For the text-containing cell, return its midpoint in (x, y) coordinate format. 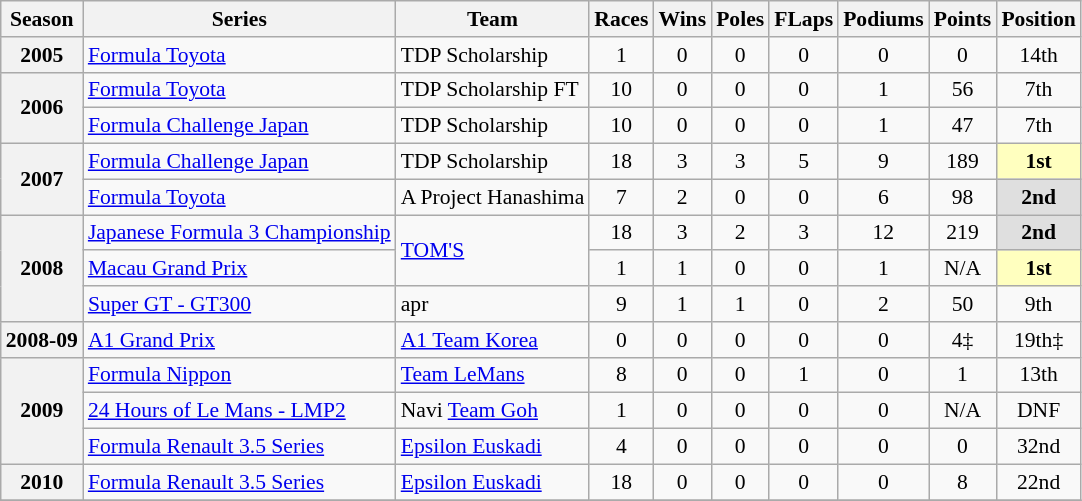
56 (963, 90)
Super GT - GT300 (240, 304)
4‡ (963, 340)
189 (963, 162)
Japanese Formula 3 Championship (240, 233)
DNF (1038, 411)
14th (1038, 55)
Points (963, 19)
2010 (42, 482)
47 (963, 126)
12 (884, 233)
98 (963, 197)
2009 (42, 410)
7 (621, 197)
9th (1038, 304)
Wins (682, 19)
5 (804, 162)
Position (1038, 19)
A1 Grand Prix (240, 340)
2008-09 (42, 340)
Poles (740, 19)
Series (240, 19)
Team LeMans (493, 375)
Formula Nippon (240, 375)
6 (884, 197)
2007 (42, 180)
13th (1038, 375)
219 (963, 233)
FLaps (804, 19)
24 Hours of Le Mans - LMP2 (240, 411)
32nd (1038, 447)
Team (493, 19)
4 (621, 447)
Macau Grand Prix (240, 269)
A1 Team Korea (493, 340)
2005 (42, 55)
Navi Team Goh (493, 411)
TOM'S (493, 250)
Podiums (884, 19)
Season (42, 19)
2006 (42, 108)
TDP Scholarship FT (493, 90)
2008 (42, 268)
apr (493, 304)
A Project Hanashima (493, 197)
19th‡ (1038, 340)
Races (621, 19)
22nd (1038, 482)
50 (963, 304)
